Return (X, Y) of the center of cell containing provided text 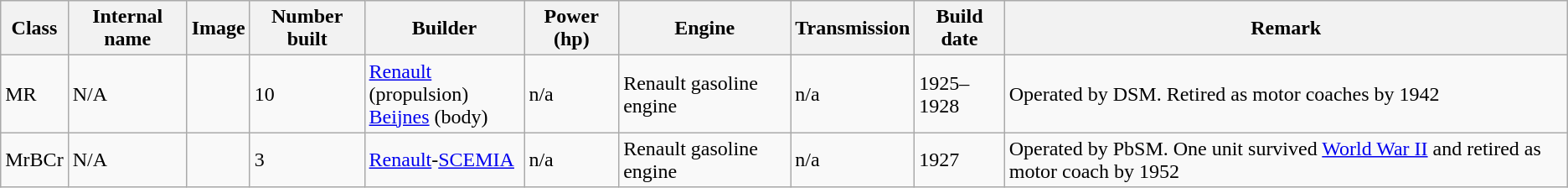
MR (34, 94)
MrBCr (34, 159)
Build date (960, 29)
Builder (444, 29)
Renault (propulsion) Beijnes (body) (444, 94)
Class (34, 29)
Image (218, 29)
Engine (705, 29)
Number built (307, 29)
Renault-SCEMIA (444, 159)
3 (307, 159)
Transmission (853, 29)
Operated by DSM. Retired as motor coaches by 1942 (1286, 94)
Power (hp) (571, 29)
Internal name (127, 29)
10 (307, 94)
1927 (960, 159)
Operated by PbSM. One unit survived World War II and retired as motor coach by 1952 (1286, 159)
Remark (1286, 29)
1925–1928 (960, 94)
